Detect which cell encompasses the target text, then output its (X, Y) center coordinate. 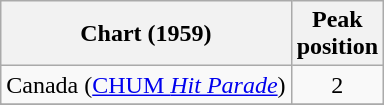
Chart (1959) (146, 34)
Canada (CHUM Hit Parade) (146, 85)
2 (337, 85)
Peakposition (337, 34)
